Output the [X, Y] coordinate of the center of the cell containing the given text.  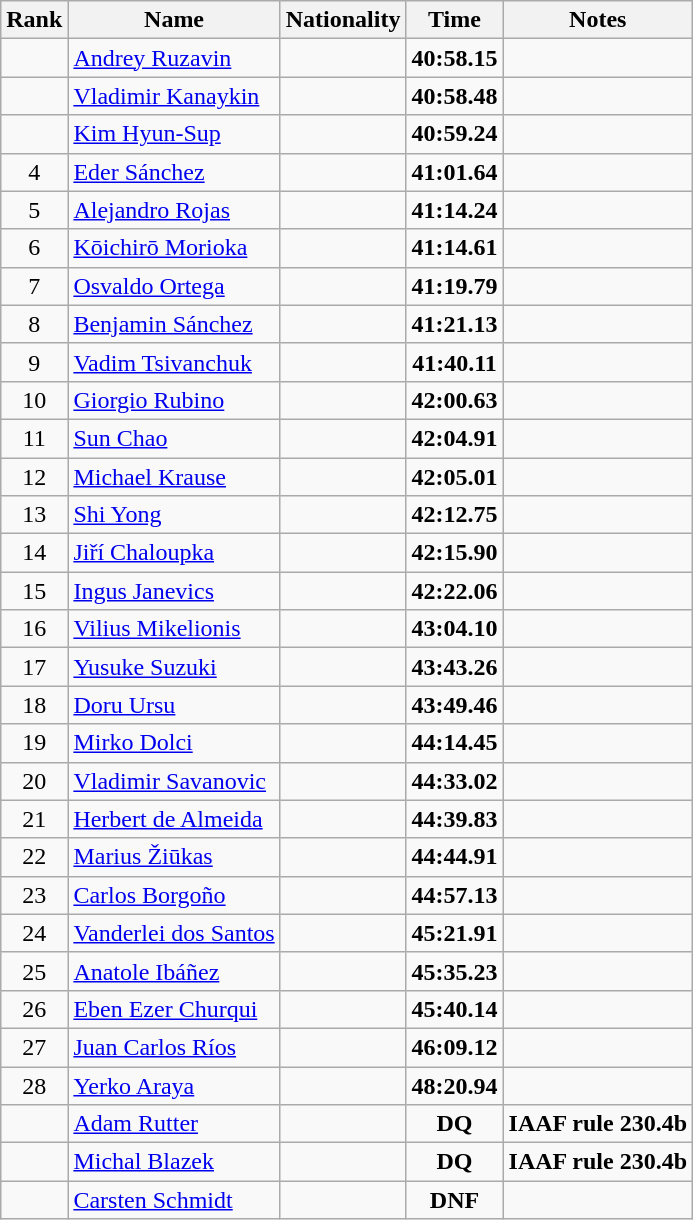
20 [34, 781]
Marius Žiūkas [174, 857]
21 [34, 819]
Jiří Chaloupka [174, 553]
45:35.23 [454, 971]
41:40.11 [454, 362]
23 [34, 895]
Doru Ursu [174, 705]
43:49.46 [454, 705]
41:14.61 [454, 248]
Shi Yong [174, 515]
Michael Krause [174, 477]
Sun Chao [174, 438]
44:14.45 [454, 743]
Nationality [343, 20]
14 [34, 553]
12 [34, 477]
44:39.83 [454, 819]
Notes [598, 20]
24 [34, 933]
4 [34, 172]
Juan Carlos Ríos [174, 1047]
44:33.02 [454, 781]
Carlos Borgoño [174, 895]
43:04.10 [454, 629]
Benjamin Sánchez [174, 324]
27 [34, 1047]
Yerko Araya [174, 1085]
44:44.91 [454, 857]
Kim Hyun-Sup [174, 134]
Vladimir Savanovic [174, 781]
45:21.91 [454, 933]
Adam Rutter [174, 1124]
Time [454, 20]
41:14.24 [454, 210]
7 [34, 286]
42:00.63 [454, 400]
40:58.48 [454, 96]
Osvaldo Ortega [174, 286]
Carsten Schmidt [174, 1200]
42:05.01 [454, 477]
42:15.90 [454, 553]
42:12.75 [454, 515]
41:21.13 [454, 324]
41:01.64 [454, 172]
Yusuke Suzuki [174, 667]
16 [34, 629]
6 [34, 248]
26 [34, 1009]
40:58.15 [454, 58]
Eben Ezer Churqui [174, 1009]
Giorgio Rubino [174, 400]
18 [34, 705]
28 [34, 1085]
Eder Sánchez [174, 172]
Andrey Ruzavin [174, 58]
41:19.79 [454, 286]
46:09.12 [454, 1047]
40:59.24 [454, 134]
22 [34, 857]
15 [34, 591]
Kōichirō Morioka [174, 248]
Mirko Dolci [174, 743]
44:57.13 [454, 895]
Vadim Tsivanchuk [174, 362]
8 [34, 324]
10 [34, 400]
43:43.26 [454, 667]
Vanderlei dos Santos [174, 933]
Alejandro Rojas [174, 210]
45:40.14 [454, 1009]
Vladimir Kanaykin [174, 96]
Michal Blazek [174, 1162]
9 [34, 362]
42:22.06 [454, 591]
19 [34, 743]
Ingus Janevics [174, 591]
Herbert de Almeida [174, 819]
42:04.91 [454, 438]
Rank [34, 20]
DNF [454, 1200]
Name [174, 20]
11 [34, 438]
5 [34, 210]
17 [34, 667]
Anatole Ibáñez [174, 971]
25 [34, 971]
48:20.94 [454, 1085]
Vilius Mikelionis [174, 629]
13 [34, 515]
